Provide the (x, y) coordinate of the cell's center where the given text is located.  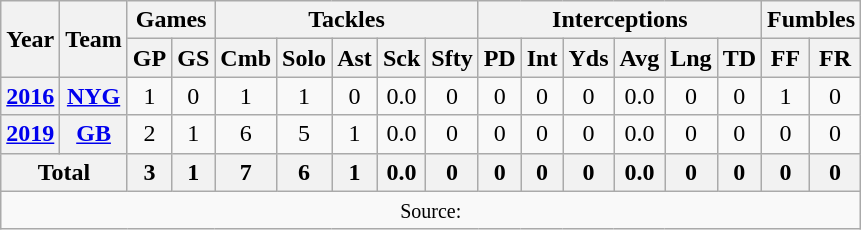
Sck (401, 58)
Total (64, 172)
PD (500, 58)
Ast (355, 58)
7 (246, 172)
Yds (588, 58)
GP (149, 58)
Cmb (246, 58)
Team (94, 39)
NYG (94, 96)
2 (149, 134)
5 (304, 134)
Year (30, 39)
GS (194, 58)
Avg (640, 58)
GB (94, 134)
Sfty (452, 58)
3 (149, 172)
Int (542, 58)
Games (170, 20)
TD (739, 58)
Solo (304, 58)
FR (834, 58)
Tackles (346, 20)
2019 (30, 134)
FF (786, 58)
Lng (691, 58)
Interceptions (620, 20)
Source: (431, 210)
2016 (30, 96)
Fumbles (812, 20)
